Extract the (x, y) coordinate from the center of the cell holding the provided text.  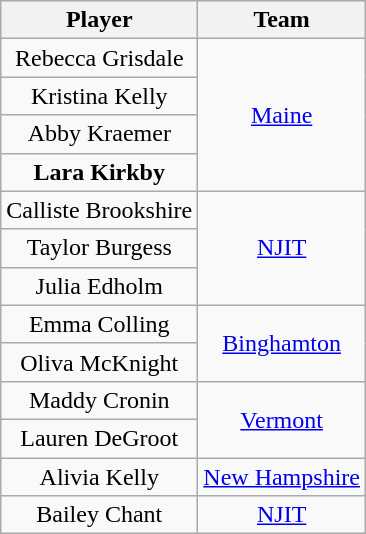
Maine (282, 115)
Julia Edholm (100, 286)
Abby Kraemer (100, 134)
Binghamton (282, 343)
Bailey Chant (100, 515)
Kristina Kelly (100, 96)
Rebecca Grisdale (100, 58)
Lara Kirkby (100, 172)
Calliste Brookshire (100, 210)
Maddy Cronin (100, 400)
Oliva McKnight (100, 362)
New Hampshire (282, 477)
Vermont (282, 419)
Team (282, 20)
Emma Colling (100, 324)
Alivia Kelly (100, 477)
Lauren DeGroot (100, 438)
Player (100, 20)
Taylor Burgess (100, 248)
